Pinpoint the cell where the given text exists, returning its [X, Y] midpoint coordinate. 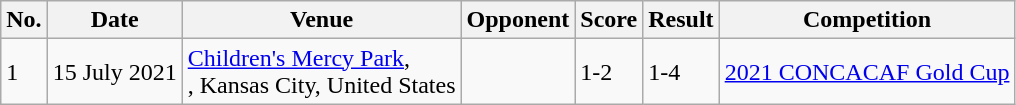
Date [114, 20]
Competition [867, 20]
1 [24, 72]
No. [24, 20]
2021 CONCACAF Gold Cup [867, 72]
1-4 [681, 72]
Children's Mercy Park,, Kansas City, United States [322, 72]
Venue [322, 20]
Opponent [518, 20]
Result [681, 20]
1-2 [609, 72]
15 July 2021 [114, 72]
Score [609, 20]
